Scan for the cell matching the given text and deliver its [x, y] coordinate at center. 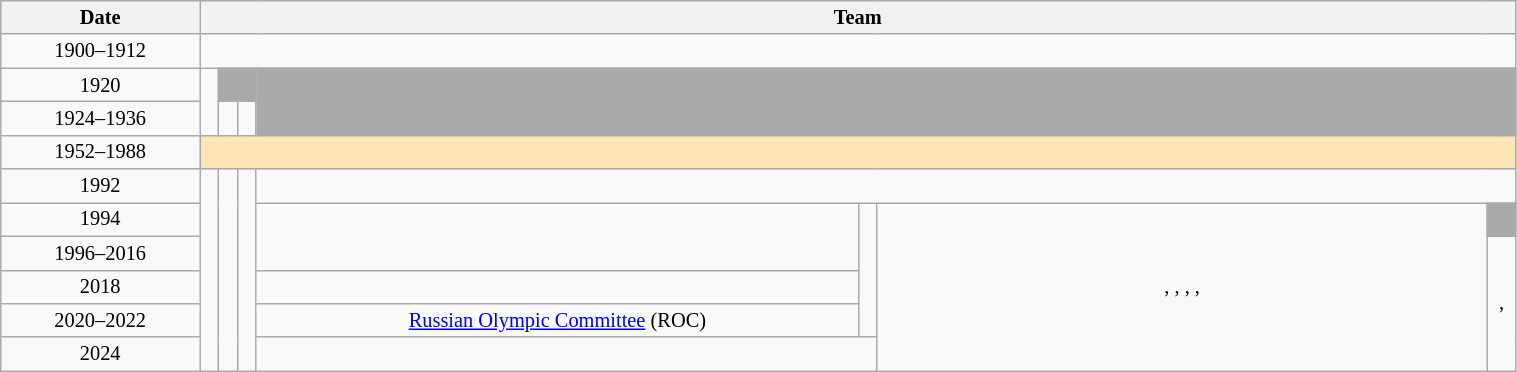
, , , , [1182, 286]
Team [858, 17]
Russian Olympic Committee (ROC) [557, 320]
1924–1936 [100, 118]
1920 [100, 85]
, [1502, 304]
Date [100, 17]
1900–1912 [100, 51]
2024 [100, 354]
2018 [100, 287]
1996–2016 [100, 253]
1952–1988 [100, 152]
2020–2022 [100, 320]
1992 [100, 186]
1994 [100, 219]
